Pinpoint the cell where the given text exists, returning its (X, Y) midpoint coordinate. 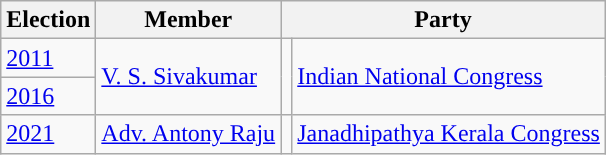
V. S. Sivakumar (188, 77)
Adv. Antony Raju (188, 134)
Party (444, 20)
Election (48, 20)
2011 (48, 58)
Member (188, 20)
Janadhipathya Kerala Congress (449, 134)
2016 (48, 96)
Indian National Congress (449, 77)
2021 (48, 134)
